Return the [X, Y] coordinate for the center point of the cell that contains the specified text.  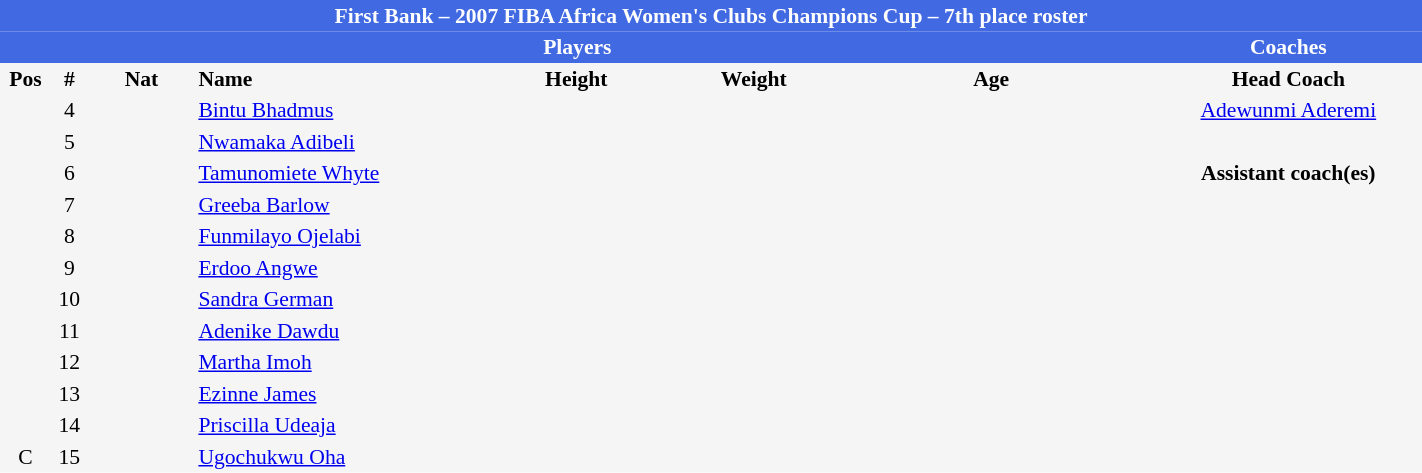
Ezinne James [334, 394]
Funmilayo Ojelabi [334, 236]
Adenike Dawdu [334, 331]
Priscilla Udeaja [334, 426]
Erdoo Angwe [334, 268]
15 [70, 457]
Sandra German [334, 300]
Adewunmi Aderemi [1288, 110]
11 [70, 331]
9 [70, 268]
12 [70, 362]
10 [70, 300]
8 [70, 236]
Greeba Barlow [334, 205]
4 [70, 110]
Age [992, 79]
5 [70, 142]
Head Coach [1288, 79]
7 [70, 205]
Name [334, 79]
Nwamaka Adibeli [334, 142]
Players [578, 48]
6 [70, 174]
First Bank – 2007 FIBA Africa Women's Clubs Champions Cup – 7th place roster [711, 16]
Assistant coach(es) [1288, 174]
Coaches [1288, 48]
Weight [754, 79]
Pos [26, 79]
Martha Imoh [334, 362]
C [26, 457]
Nat [142, 79]
Ugochukwu Oha [334, 457]
Tamunomiete Whyte [334, 174]
# [70, 79]
14 [70, 426]
Bintu Bhadmus [334, 110]
Height [576, 79]
13 [70, 394]
